Detect which cell encompasses the target text, then output its (x, y) center coordinate. 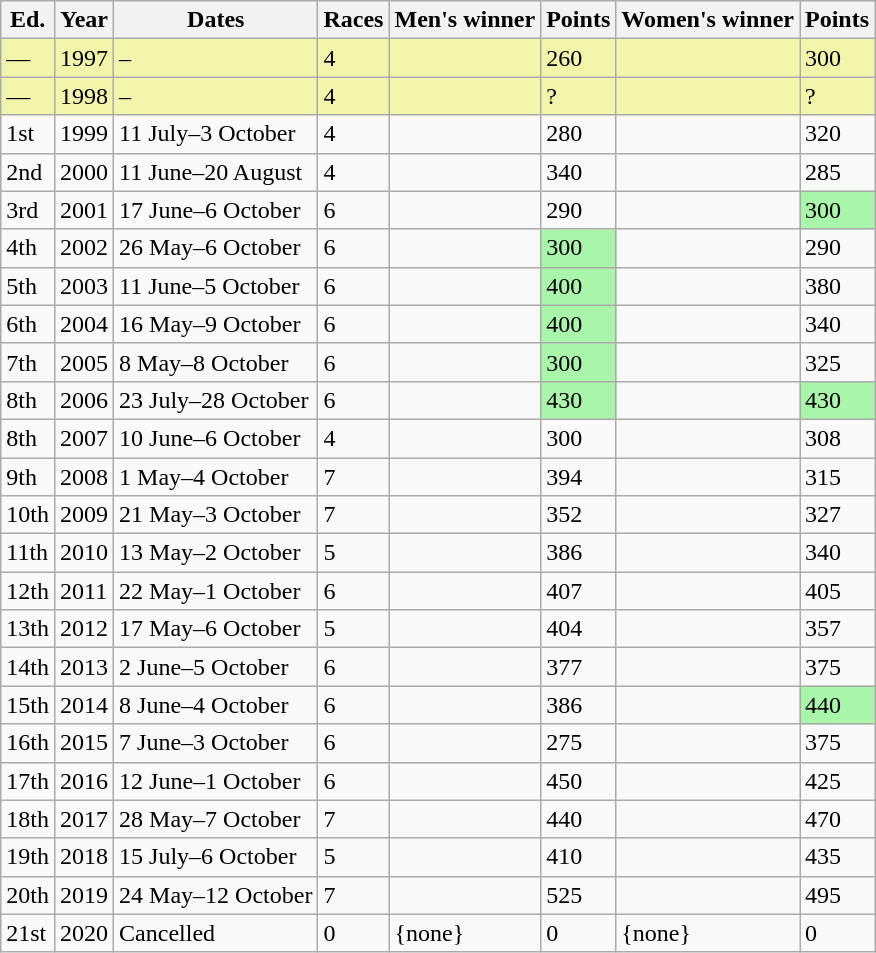
23 July–28 October (216, 400)
2020 (84, 933)
2004 (84, 324)
21st (28, 933)
380 (838, 286)
260 (578, 58)
13th (28, 629)
18th (28, 819)
2019 (84, 895)
410 (578, 857)
1999 (84, 134)
315 (838, 477)
7th (28, 362)
8 May–8 October (216, 362)
495 (838, 895)
22 May–1 October (216, 591)
1997 (84, 58)
Races (354, 20)
11 June–5 October (216, 286)
19th (28, 857)
21 May–3 October (216, 515)
9th (28, 477)
2002 (84, 248)
357 (838, 629)
2007 (84, 438)
2000 (84, 172)
16 May–9 October (216, 324)
28 May–7 October (216, 819)
11 July–3 October (216, 134)
2015 (84, 743)
2008 (84, 477)
10th (28, 515)
10 June–6 October (216, 438)
17th (28, 781)
327 (838, 515)
404 (578, 629)
405 (838, 591)
15 July–6 October (216, 857)
1 May–4 October (216, 477)
1st (28, 134)
8 June–4 October (216, 705)
14th (28, 667)
16th (28, 743)
2013 (84, 667)
1998 (84, 96)
280 (578, 134)
2005 (84, 362)
2003 (84, 286)
394 (578, 477)
425 (838, 781)
2010 (84, 553)
2 June–5 October (216, 667)
2001 (84, 210)
11th (28, 553)
470 (838, 819)
5th (28, 286)
2014 (84, 705)
12 June–1 October (216, 781)
Dates (216, 20)
308 (838, 438)
2017 (84, 819)
275 (578, 743)
Women's winner (708, 20)
2018 (84, 857)
20th (28, 895)
Ed. (28, 20)
377 (578, 667)
2009 (84, 515)
2012 (84, 629)
24 May–12 October (216, 895)
285 (838, 172)
17 June–6 October (216, 210)
6th (28, 324)
17 May–6 October (216, 629)
325 (838, 362)
11 June–20 August (216, 172)
7 June–3 October (216, 743)
Cancelled (216, 933)
525 (578, 895)
15th (28, 705)
13 May–2 October (216, 553)
352 (578, 515)
Men's winner (465, 20)
3rd (28, 210)
Year (84, 20)
26 May–6 October (216, 248)
2016 (84, 781)
2011 (84, 591)
12th (28, 591)
320 (838, 134)
450 (578, 781)
407 (578, 591)
4th (28, 248)
435 (838, 857)
2nd (28, 172)
2006 (84, 400)
